Capture the cell that displays the provided text and extract its [X, Y] central coordinate. 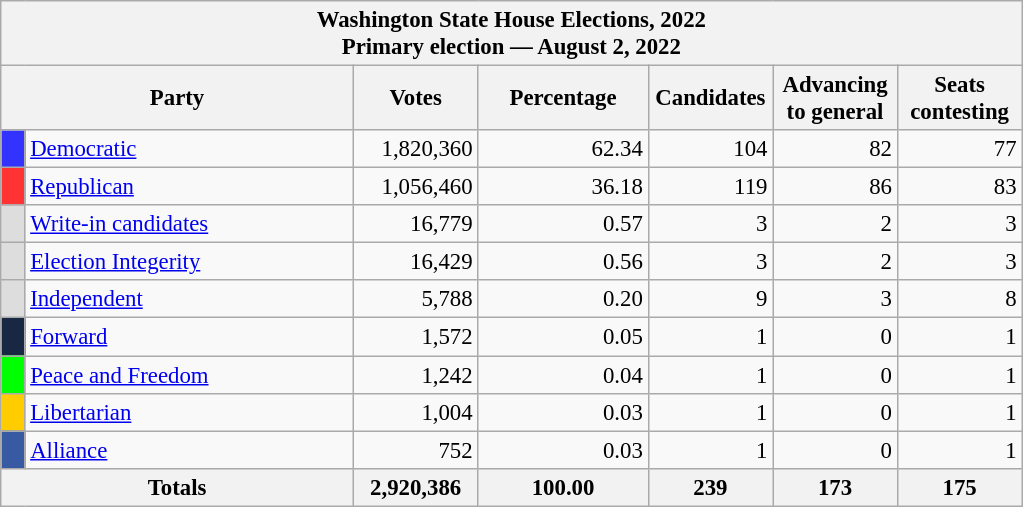
Votes [416, 98]
Peace and Freedom [189, 375]
1,242 [416, 375]
0.04 [563, 375]
1,004 [416, 412]
Advancing to general [836, 98]
16,429 [416, 262]
86 [836, 187]
Republican [189, 187]
Candidates [710, 98]
8 [960, 299]
83 [960, 187]
82 [836, 149]
104 [710, 149]
Write-in candidates [189, 224]
0.05 [563, 337]
1,056,460 [416, 187]
Alliance [189, 450]
Percentage [563, 98]
Democratic [189, 149]
119 [710, 187]
175 [960, 487]
0.20 [563, 299]
1,572 [416, 337]
62.34 [563, 149]
0.56 [563, 262]
9 [710, 299]
Totals [178, 487]
16,779 [416, 224]
752 [416, 450]
Washington State House Elections, 2022Primary election — August 2, 2022 [512, 34]
173 [836, 487]
Seats contesting [960, 98]
36.18 [563, 187]
5,788 [416, 299]
0.57 [563, 224]
Party [178, 98]
100.00 [563, 487]
Election Integerity [189, 262]
Libertarian [189, 412]
Independent [189, 299]
77 [960, 149]
Forward [189, 337]
2,920,386 [416, 487]
1,820,360 [416, 149]
239 [710, 487]
